Return [X, Y] of the center of cell containing provided text 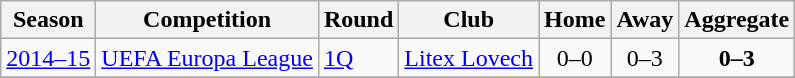
Aggregate [737, 20]
0–0 [574, 58]
Home [574, 20]
UEFA Europa League [208, 58]
Competition [208, 20]
Round [358, 20]
Club [469, 20]
Away [645, 20]
1Q [358, 58]
Litex Lovech [469, 58]
Season [48, 20]
2014–15 [48, 58]
